Detect which cell encompasses the target text, then output its [X, Y] center coordinate. 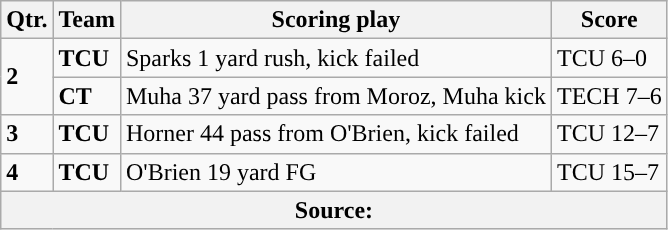
TCU 6–0 [609, 58]
2 [27, 77]
Score [609, 20]
TCU 15–7 [609, 172]
O'Brien 19 yard FG [336, 172]
Scoring play [336, 20]
CT [87, 96]
TECH 7–6 [609, 96]
4 [27, 172]
Qtr. [27, 20]
Muha 37 yard pass from Moroz, Muha kick [336, 96]
Source: [334, 210]
TCU 12–7 [609, 134]
Horner 44 pass from O'Brien, kick failed [336, 134]
Sparks 1 yard rush, kick failed [336, 58]
3 [27, 134]
Team [87, 20]
